Scan for the cell matching the given text and deliver its [X, Y] coordinate at center. 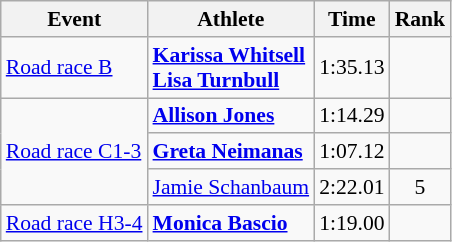
Road race H3-4 [74, 223]
Time [352, 19]
1:19.00 [352, 223]
Event [74, 19]
Greta Neimanas [232, 152]
2:22.01 [352, 187]
5 [420, 187]
1:07.12 [352, 152]
1:35.13 [352, 68]
Road race B [74, 68]
Monica Bascio [232, 223]
1:14.29 [352, 116]
Road race C1-3 [74, 152]
Rank [420, 19]
Allison Jones [232, 116]
Jamie Schanbaum [232, 187]
Karissa WhitsellLisa Turnbull [232, 68]
Athlete [232, 19]
